For the text-containing cell, return its midpoint in (X, Y) coordinate format. 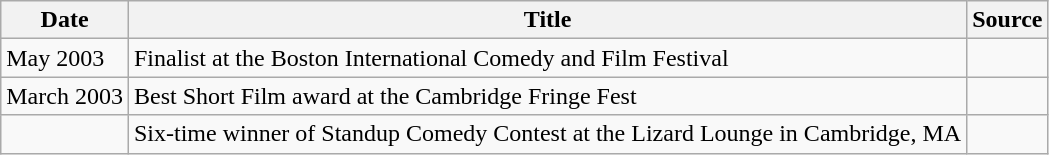
Best Short Film award at the Cambridge Fringe Fest (547, 96)
May 2003 (65, 58)
Finalist at the Boston International Comedy and Film Festival (547, 58)
Source (1008, 20)
Six-time winner of Standup Comedy Contest at the Lizard Lounge in Cambridge, MA (547, 134)
Date (65, 20)
March 2003 (65, 96)
Title (547, 20)
